Return [x, y] of the center of cell containing provided text 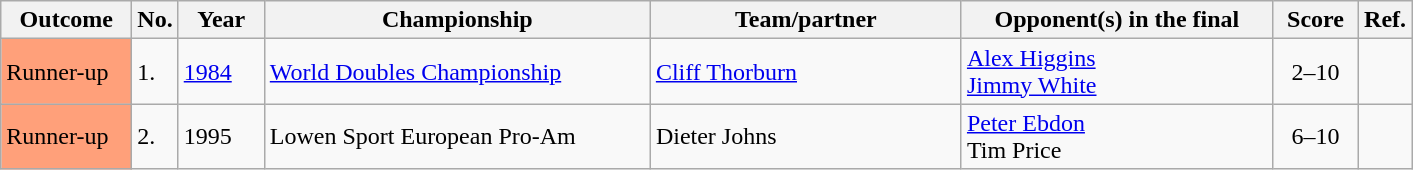
Opponent(s) in the final [1116, 20]
6–10 [1315, 136]
Dieter Johns [806, 136]
Lowen Sport European Pro-Am [457, 136]
Score [1315, 20]
No. [155, 20]
Cliff Thorburn [806, 72]
1995 [221, 136]
1. [155, 72]
Peter Ebdon Tim Price [1116, 136]
Outcome [66, 20]
2. [155, 136]
Championship [457, 20]
World Doubles Championship [457, 72]
1984 [221, 72]
2–10 [1315, 72]
Alex Higgins Jimmy White [1116, 72]
Ref. [1386, 20]
Year [221, 20]
Team/partner [806, 20]
